Provide the [X, Y] coordinate of the cell's center where the given text is located.  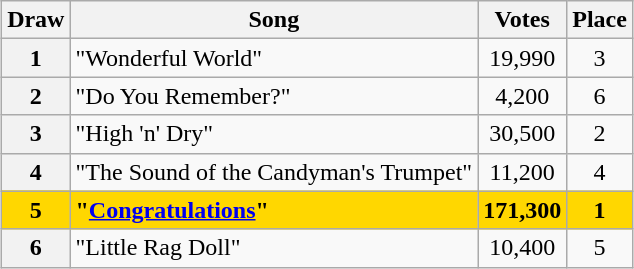
"High 'n' Dry" [274, 134]
11,200 [522, 172]
Draw [36, 20]
"The Sound of the Candyman's Trumpet" [274, 172]
Votes [522, 20]
"Little Rag Doll" [274, 248]
"Congratulations" [274, 210]
"Wonderful World" [274, 58]
"Do You Remember?" [274, 96]
171,300 [522, 210]
10,400 [522, 248]
Place [600, 20]
4,200 [522, 96]
19,990 [522, 58]
Song [274, 20]
30,500 [522, 134]
